For the text-containing cell, return its midpoint in [x, y] coordinate format. 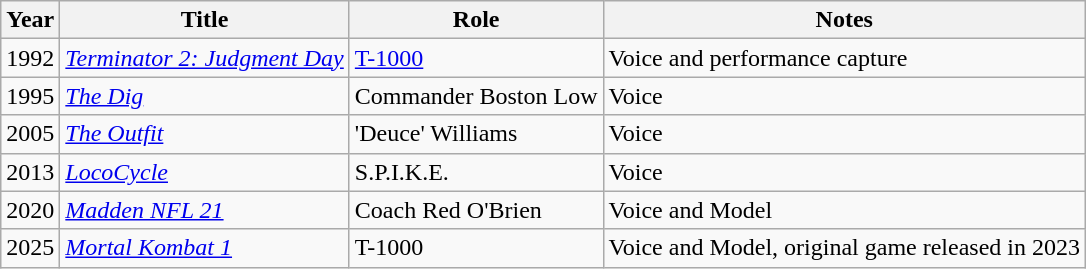
The Outfit [205, 134]
LocoCycle [205, 172]
Voice and Model [844, 210]
1995 [30, 96]
2020 [30, 210]
'Deuce' Williams [476, 134]
Commander Boston Low [476, 96]
Mortal Kombat 1 [205, 248]
Title [205, 20]
2013 [30, 172]
Year [30, 20]
The Dig [205, 96]
2025 [30, 248]
S.P.I.K.E. [476, 172]
Notes [844, 20]
1992 [30, 58]
Voice and performance capture [844, 58]
2005 [30, 134]
Voice and Model, original game released in 2023 [844, 248]
Terminator 2: Judgment Day [205, 58]
Madden NFL 21 [205, 210]
Role [476, 20]
Coach Red O'Brien [476, 210]
